Identify which cell holds the provided text, then report its [x, y] central coordinate. 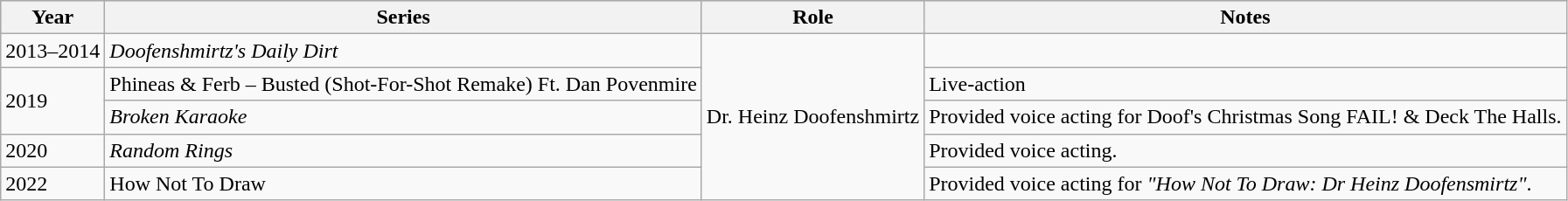
Notes [1245, 17]
Live-action [1245, 84]
Series [404, 17]
Random Rings [404, 150]
2020 [52, 150]
Provided voice acting for "How Not To Draw: Dr Heinz Doofensmirtz". [1245, 184]
2019 [52, 100]
Role [812, 17]
Broken Karaoke [404, 117]
Provided voice acting. [1245, 150]
2022 [52, 184]
Doofenshmirtz's Daily Dirt [404, 51]
Dr. Heinz Doofenshmirtz [812, 117]
How Not To Draw [404, 184]
Phineas & Ferb – Busted (Shot-For-Shot Remake) Ft. Dan Povenmire [404, 84]
Year [52, 17]
Provided voice acting for Doof's Christmas Song FAIL! & Deck The Halls. [1245, 117]
2013–2014 [52, 51]
